Identify which cell holds the provided text, then report its (X, Y) central coordinate. 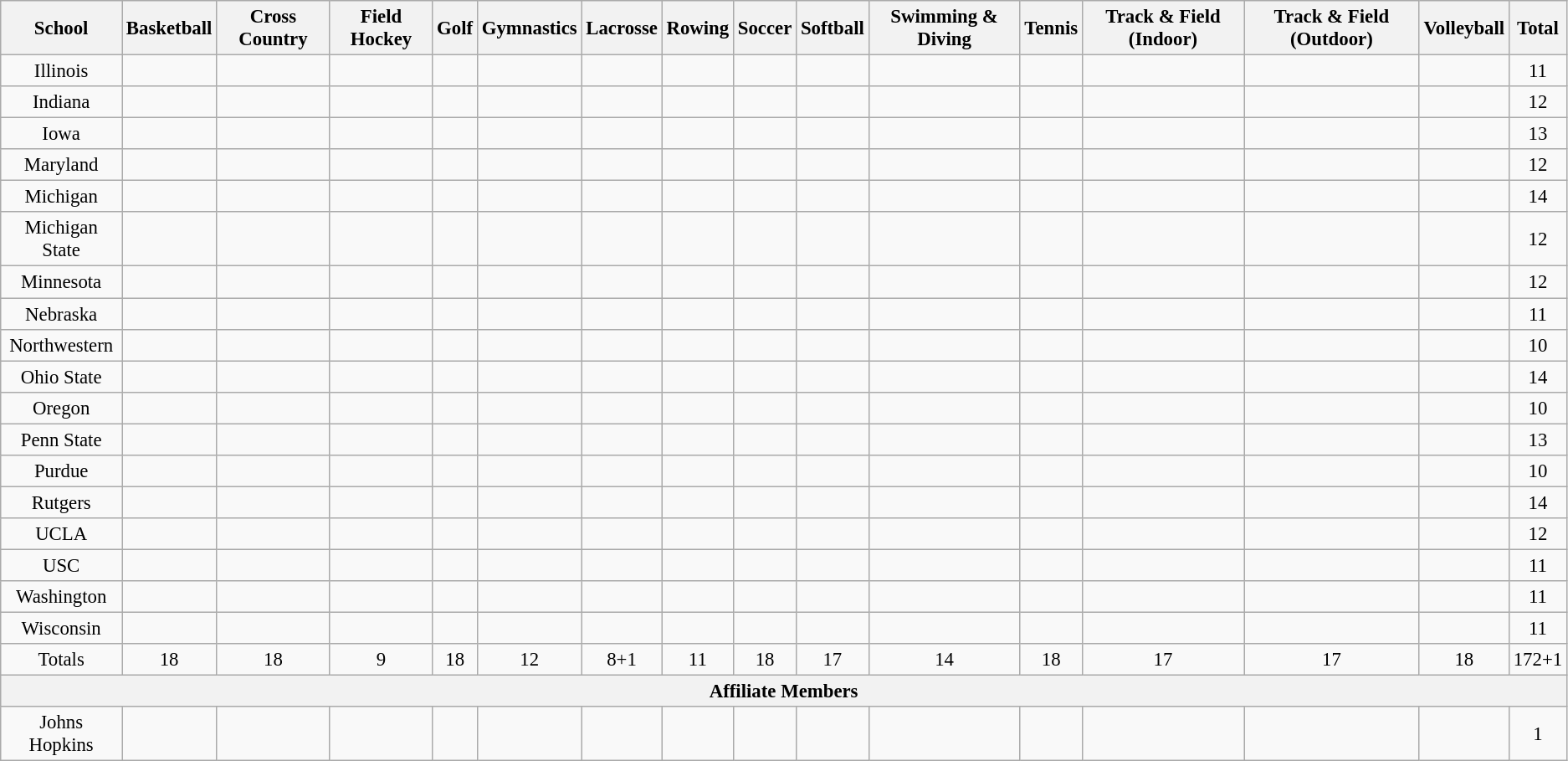
8+1 (622, 660)
Gymnastics (529, 28)
Track & Field (Indoor) (1163, 28)
Washington (62, 597)
UCLA (62, 534)
Tennis (1051, 28)
Softball (833, 28)
Rutgers (62, 502)
Basketball (169, 28)
Soccer (765, 28)
Cross Country (274, 28)
Illinois (62, 71)
Nebraska (62, 314)
Volleyball (1464, 28)
9 (382, 660)
Field Hockey (382, 28)
Purdue (62, 471)
Maryland (62, 165)
Rowing (698, 28)
Total (1538, 28)
Michigan State (62, 239)
Iowa (62, 134)
Northwestern (62, 345)
Affiliate Members (784, 692)
Michigan (62, 197)
Minnesota (62, 282)
Totals (62, 660)
USC (62, 565)
Indiana (62, 102)
Oregon (62, 408)
Swimming & Diving (944, 28)
1 (1538, 733)
Wisconsin (62, 629)
Ohio State (62, 377)
172+1 (1538, 660)
Johns Hopkins (62, 733)
Golf (455, 28)
Lacrosse (622, 28)
Track & Field (Outdoor) (1332, 28)
Penn State (62, 440)
School (62, 28)
